Find where the given text appears and provide that cell's center as [x, y] coordinate. 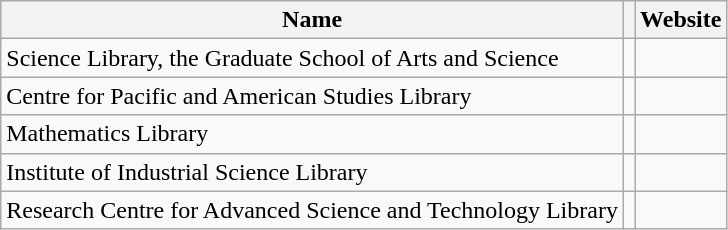
Institute of Industrial Science Library [312, 172]
Website [681, 20]
Name [312, 20]
Mathematics Library [312, 134]
Research Centre for Advanced Science and Technology Library [312, 210]
Centre for Pacific and American Studies Library [312, 96]
Science Library, the Graduate School of Arts and Science [312, 58]
